Find where the given text appears and provide that cell's center as (X, Y) coordinate. 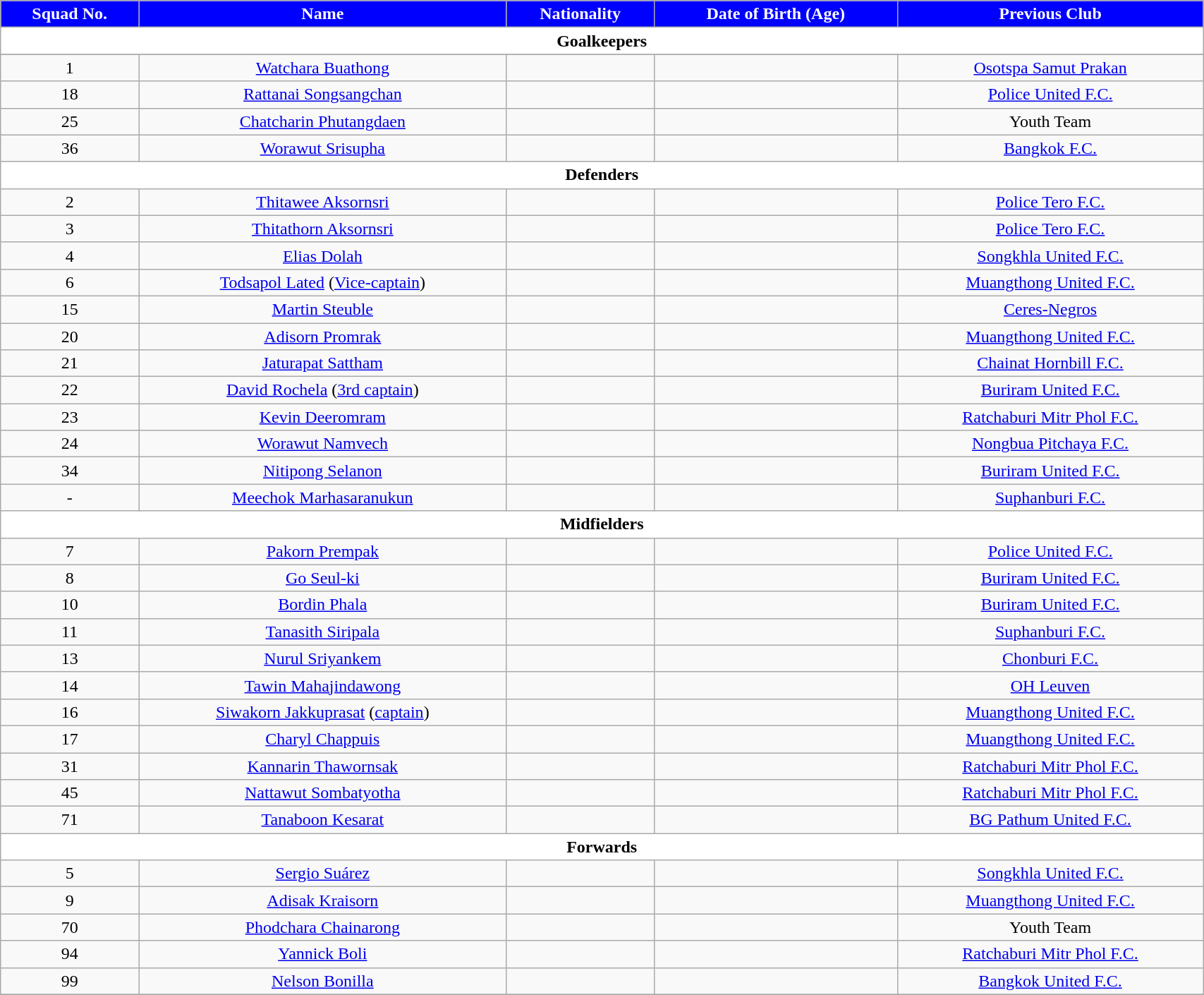
Name (323, 14)
Charyl Chappuis (323, 739)
Sergio Suárez (323, 874)
71 (70, 820)
Tanaboon Kesarat (323, 820)
36 (70, 148)
5 (70, 874)
3 (70, 229)
13 (70, 658)
Nelson Bonilla (323, 981)
99 (70, 981)
Defenders (602, 175)
Bangkok F.C. (1050, 148)
10 (70, 605)
25 (70, 121)
9 (70, 900)
Bordin Phala (323, 605)
Nongbua Pitchaya F.C. (1050, 444)
18 (70, 95)
Chatcharin Phutangdaen (323, 121)
17 (70, 739)
Tawin Mahajindawong (323, 685)
- (70, 497)
21 (70, 363)
Yannick Boli (323, 954)
Nitipong Selanon (323, 471)
OH Leuven (1050, 685)
11 (70, 632)
Forwards (602, 847)
7 (70, 551)
45 (70, 793)
David Rochela (3rd captain) (323, 390)
16 (70, 712)
Squad No. (70, 14)
Adisak Kraisorn (323, 900)
Phodchara Chainarong (323, 927)
1 (70, 68)
4 (70, 255)
94 (70, 954)
Tanasith Siripala (323, 632)
Todsapol Lated (Vice-captain) (323, 282)
Chonburi F.C. (1050, 658)
Chainat Hornbill F.C. (1050, 363)
Ceres-Negros (1050, 309)
34 (70, 471)
Nattawut Sombatyotha (323, 793)
Pakorn Prempak (323, 551)
Kevin Deeromram (323, 417)
BG Pathum United F.C. (1050, 820)
Worawut Srisupha (323, 148)
8 (70, 578)
Meechok Marhasaranukun (323, 497)
Bangkok United F.C. (1050, 981)
Jaturapat Sattham (323, 363)
14 (70, 685)
Osotspa Samut Prakan (1050, 68)
Siwakorn Jakkuprasat (captain) (323, 712)
20 (70, 337)
15 (70, 309)
6 (70, 282)
22 (70, 390)
Thitawee Aksornsri (323, 202)
Nurul Sriyankem (323, 658)
31 (70, 766)
Goalkeepers (602, 41)
Elias Dolah (323, 255)
Worawut Namvech (323, 444)
Nationality (580, 14)
24 (70, 444)
Thitathorn Aksornsri (323, 229)
Date of Birth (Age) (776, 14)
Previous Club (1050, 14)
Rattanai Songsangchan (323, 95)
Go Seul-ki (323, 578)
Adisorn Promrak (323, 337)
23 (70, 417)
70 (70, 927)
Kannarin Thawornsak (323, 766)
2 (70, 202)
Midfielders (602, 524)
Watchara Buathong (323, 68)
Martin Steuble (323, 309)
